Extract the [X, Y] coordinate from the center of the cell holding the provided text.  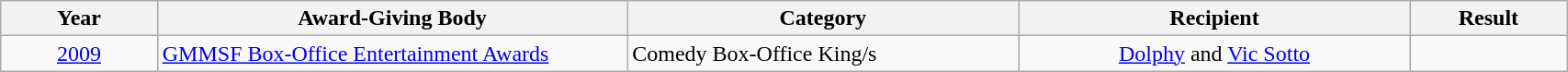
Comedy Box-Office King/s [823, 54]
Dolphy and Vic Sotto [1214, 54]
2009 [79, 54]
GMMSF Box-Office Entertainment Awards [391, 54]
Recipient [1214, 18]
Category [823, 18]
Year [79, 18]
Award-Giving Body [391, 18]
Result [1488, 18]
